Return [x, y] of the center of cell containing provided text 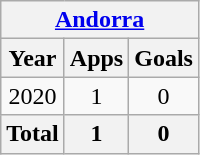
Year [33, 58]
Total [33, 134]
Goals [164, 58]
Apps [96, 58]
Andorra [100, 20]
2020 [33, 96]
